Capture the cell that displays the provided text and extract its [X, Y] central coordinate. 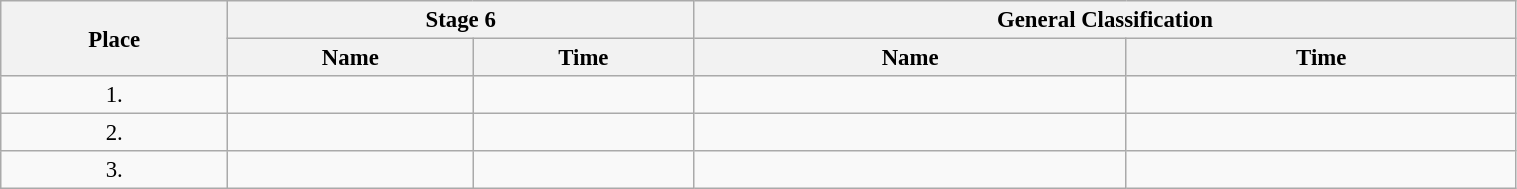
Stage 6 [461, 20]
Place [114, 38]
3. [114, 170]
2. [114, 133]
1. [114, 95]
General Classification [1105, 20]
